From the cell containing the given text, extract its center point as [X, Y] coordinate. 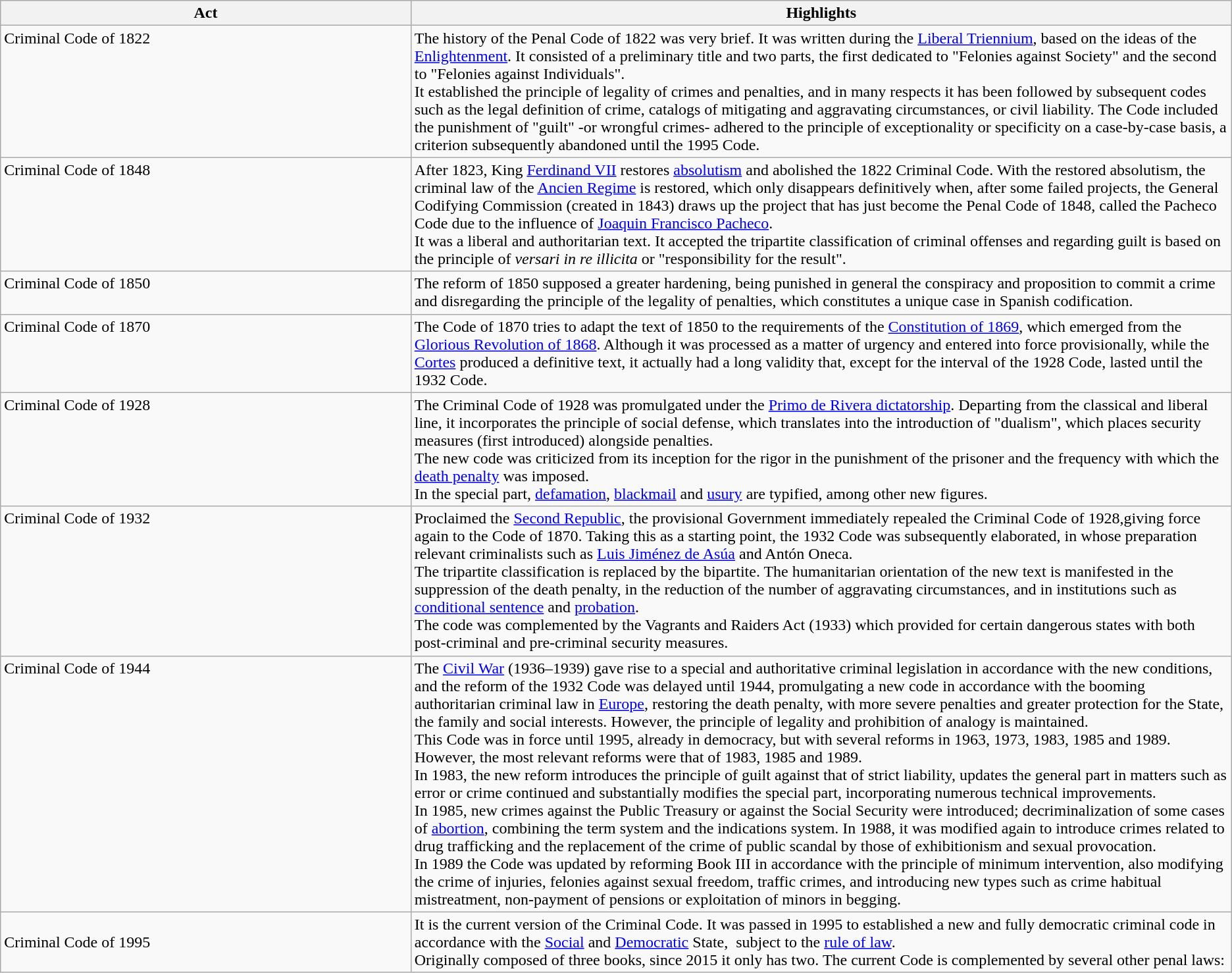
Criminal Code of 1995 [205, 942]
Criminal Code of 1848 [205, 215]
Criminal Code of 1932 [205, 581]
Criminal Code of 1870 [205, 353]
Highlights [821, 13]
Criminal Code of 1944 [205, 783]
Criminal Code of 1928 [205, 449]
Act [205, 13]
Criminal Code of 1822 [205, 92]
Criminal Code of 1850 [205, 292]
